Return [X, Y] of the center of cell containing provided text 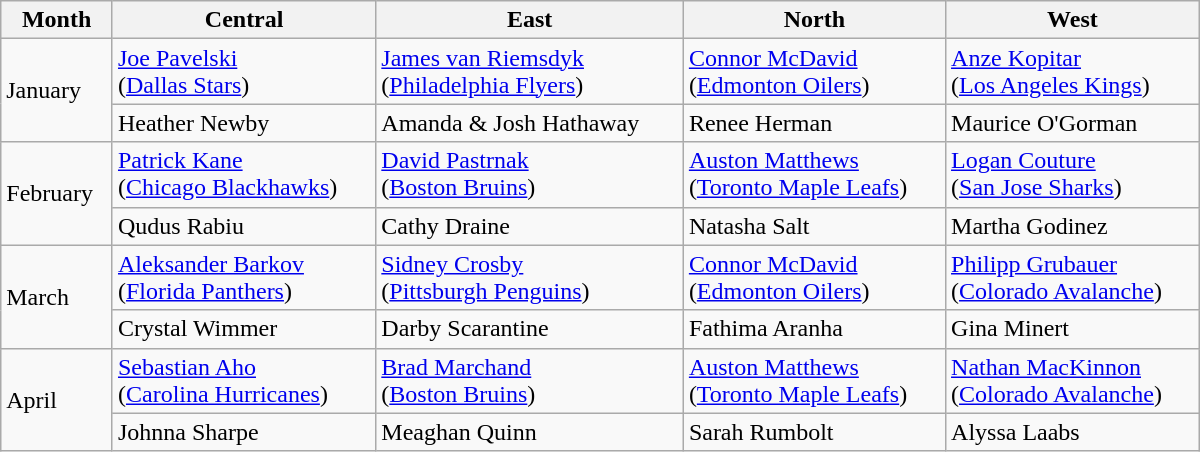
Sarah Rumbolt [814, 432]
Nathan MacKinnon(Colorado Avalanche) [1073, 380]
April [57, 400]
Gina Minert [1073, 329]
January [57, 90]
Central [244, 20]
Aleksander Barkov(Florida Panthers) [244, 278]
East [530, 20]
Renee Herman [814, 123]
Anze Kopitar(Los Angeles Kings) [1073, 72]
Meaghan Quinn [530, 432]
Alyssa Laabs [1073, 432]
Month [57, 20]
Brad Marchand(Boston Bruins) [530, 380]
February [57, 194]
Fathima Aranha [814, 329]
Logan Couture(San Jose Sharks) [1073, 174]
Martha Godinez [1073, 226]
Cathy Draine [530, 226]
North [814, 20]
Johnna Sharpe [244, 432]
West [1073, 20]
Patrick Kane(Chicago Blackhawks) [244, 174]
David Pastrnak(Boston Bruins) [530, 174]
Qudus Rabiu [244, 226]
Heather Newby [244, 123]
Natasha Salt [814, 226]
Joe Pavelski(Dallas Stars) [244, 72]
Sidney Crosby(Pittsburgh Penguins) [530, 278]
Crystal Wimmer [244, 329]
Philipp Grubauer(Colorado Avalanche) [1073, 278]
Maurice O'Gorman [1073, 123]
Amanda & Josh Hathaway [530, 123]
Darby Scarantine [530, 329]
Sebastian Aho(Carolina Hurricanes) [244, 380]
James van Riemsdyk(Philadelphia Flyers) [530, 72]
March [57, 296]
